Return the (X, Y) coordinate for the center point of the cell that contains the specified text.  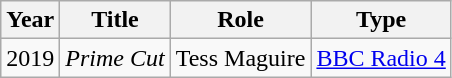
Tess Maguire (240, 58)
2019 (30, 58)
Role (240, 20)
BBC Radio 4 (381, 58)
Type (381, 20)
Title (115, 20)
Prime Cut (115, 58)
Year (30, 20)
